Scan for the cell matching the given text and deliver its [X, Y] coordinate at center. 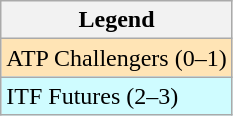
Legend [116, 20]
ITF Futures (2–3) [116, 96]
ATP Challengers (0–1) [116, 58]
